Return the (x, y) coordinate for the center point of the cell that contains the specified text.  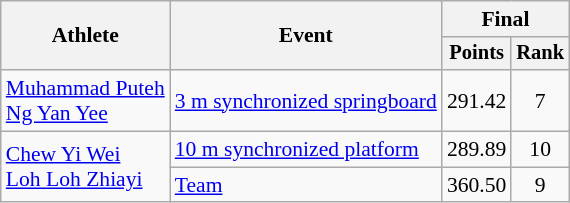
Chew Yi WeiLoh Loh Zhiayi (86, 168)
7 (540, 100)
Athlete (86, 36)
360.50 (476, 185)
Event (306, 36)
289.89 (476, 150)
9 (540, 185)
Rank (540, 54)
Muhammad PutehNg Yan Yee (86, 100)
10 (540, 150)
Points (476, 54)
291.42 (476, 100)
3 m synchronized springboard (306, 100)
10 m synchronized platform (306, 150)
Team (306, 185)
Final (506, 19)
